Identify which cell holds the provided text, then report its [X, Y] central coordinate. 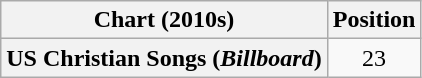
Chart (2010s) [164, 20]
23 [374, 58]
US Christian Songs (Billboard) [164, 58]
Position [374, 20]
